Identify which cell holds the provided text, then report its (x, y) central coordinate. 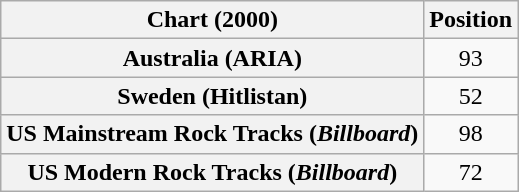
Position (471, 20)
98 (471, 134)
US Modern Rock Tracks (Billboard) (212, 172)
Chart (2000) (212, 20)
Australia (ARIA) (212, 58)
52 (471, 96)
93 (471, 58)
72 (471, 172)
US Mainstream Rock Tracks (Billboard) (212, 134)
Sweden (Hitlistan) (212, 96)
